Identify which cell holds the provided text, then report its (X, Y) central coordinate. 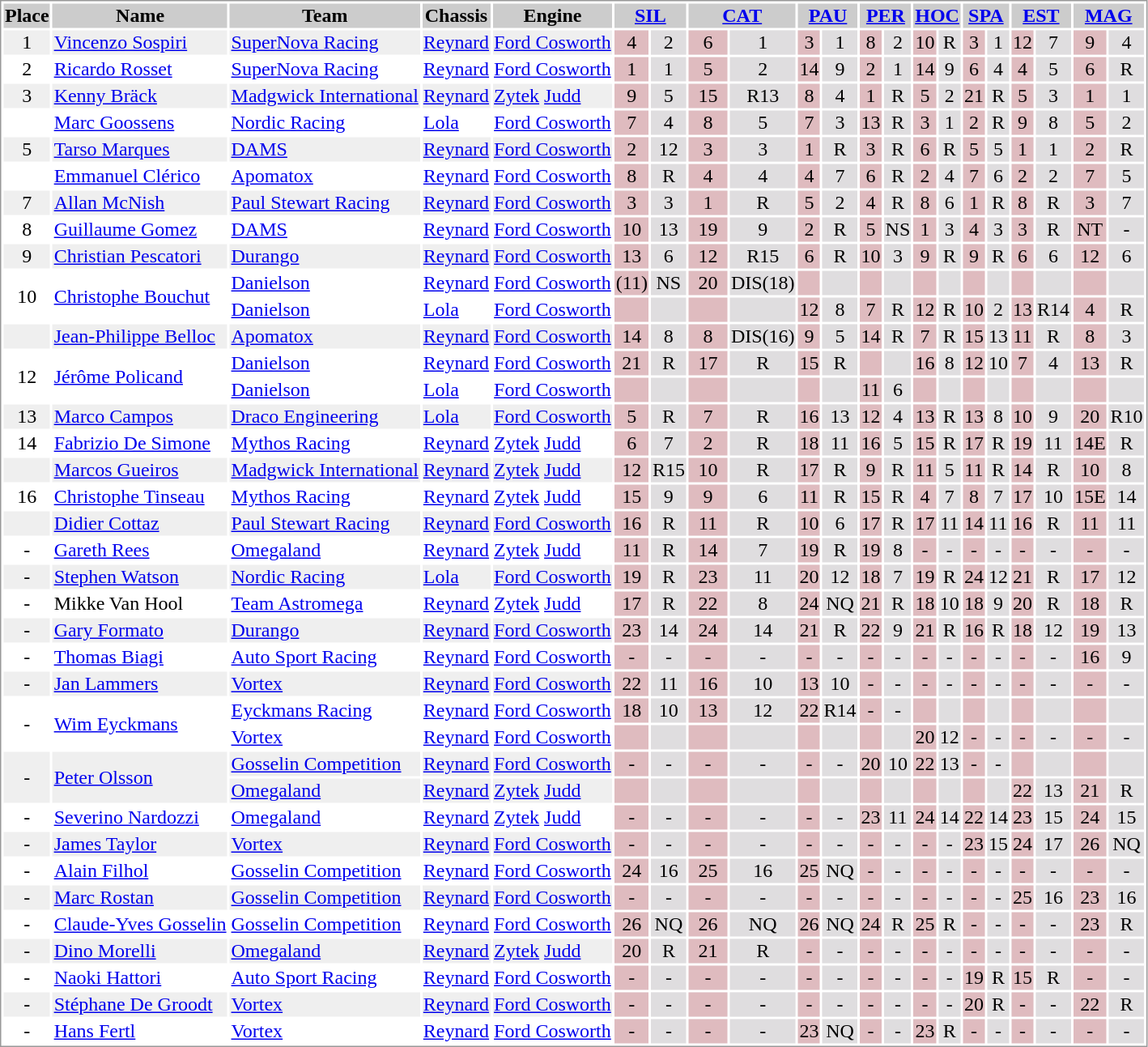
NT (1090, 229)
Dino Morelli (140, 951)
Ricardo Rosset (140, 69)
SIL (650, 15)
SPA (986, 15)
Marc Rostan (140, 898)
James Taylor (140, 845)
Name (140, 15)
DIS(16) (763, 336)
MAG (1108, 15)
Team (325, 15)
Christophe Bouchut (140, 296)
Tarso Marques (140, 150)
14E (1090, 443)
EST (1041, 15)
Guillaume Gomez (140, 229)
(11) (631, 283)
PAU (827, 15)
R13 (763, 96)
PER (886, 15)
Marco Campos (140, 417)
CAT (742, 15)
Hans Fertl (140, 1031)
Didier Cottaz (140, 524)
Kenny Bräck (140, 96)
Vincenzo Sospiri (140, 43)
Gary Formato (140, 631)
Team Astromega (325, 603)
Marc Goossens (140, 122)
Draco Engineering (325, 417)
Claude-Yves Gosselin (140, 924)
HOC (938, 15)
Alain Filhol (140, 870)
Engine (553, 15)
Fabrizio De Simone (140, 443)
Place (27, 15)
Mikke Van Hool (140, 603)
Stéphane De Groodt (140, 1005)
Emmanuel Clérico (140, 176)
Gareth Rees (140, 550)
Marcos Gueiros (140, 470)
Wim Eyckmans (140, 724)
Jean-Philippe Belloc (140, 336)
Peter Olsson (140, 777)
Stephen Watson (140, 577)
Naoki Hattori (140, 977)
DIS(18) (763, 283)
Christophe Tinseau (140, 496)
Jan Lammers (140, 684)
Severino Nardozzi (140, 817)
Christian Pescatori (140, 257)
Allan McNish (140, 203)
Thomas Biagi (140, 657)
15E (1090, 496)
R10 (1127, 417)
Chassis (456, 15)
Eyckmans Racing (325, 710)
Jérôme Policand (140, 377)
